Output the (x, y) coordinate of the center of the cell containing the given text.  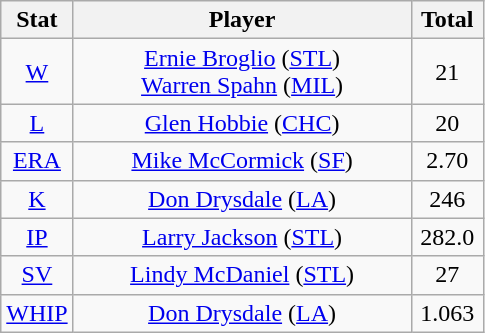
Lindy McDaniel (STL) (242, 275)
ERA (37, 161)
Player (242, 20)
282.0 (447, 237)
21 (447, 72)
L (37, 123)
Glen Hobbie (CHC) (242, 123)
IP (37, 237)
Ernie Broglio (STL)Warren Spahn (MIL) (242, 72)
Total (447, 20)
K (37, 199)
2.70 (447, 161)
Mike McCormick (SF) (242, 161)
27 (447, 275)
SV (37, 275)
20 (447, 123)
Larry Jackson (STL) (242, 237)
246 (447, 199)
Stat (37, 20)
WHIP (37, 313)
1.063 (447, 313)
W (37, 72)
